Pinpoint the cell where the given text exists, returning its (X, Y) midpoint coordinate. 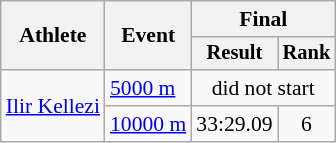
Result (234, 54)
33:29.09 (234, 124)
Final (263, 19)
6 (307, 124)
10000 m (148, 124)
Ilir Kellezi (53, 106)
Rank (307, 54)
Athlete (53, 36)
5000 m (148, 88)
Event (148, 36)
did not start (263, 88)
